Detect which cell encompasses the target text, then output its [x, y] center coordinate. 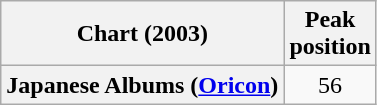
Japanese Albums (Oricon) [142, 85]
Chart (2003) [142, 34]
56 [330, 85]
Peakposition [330, 34]
